Capture the cell that displays the provided text and extract its (x, y) central coordinate. 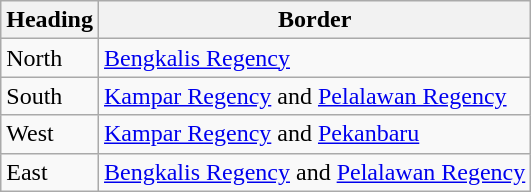
North (50, 58)
Bengkalis Regency (315, 58)
Heading (50, 20)
Kampar Regency and Pelalawan Regency (315, 96)
Bengkalis Regency and Pelalawan Regency (315, 172)
West (50, 134)
South (50, 96)
Kampar Regency and Pekanbaru (315, 134)
Border (315, 20)
East (50, 172)
